Capture the cell that displays the provided text and extract its (X, Y) central coordinate. 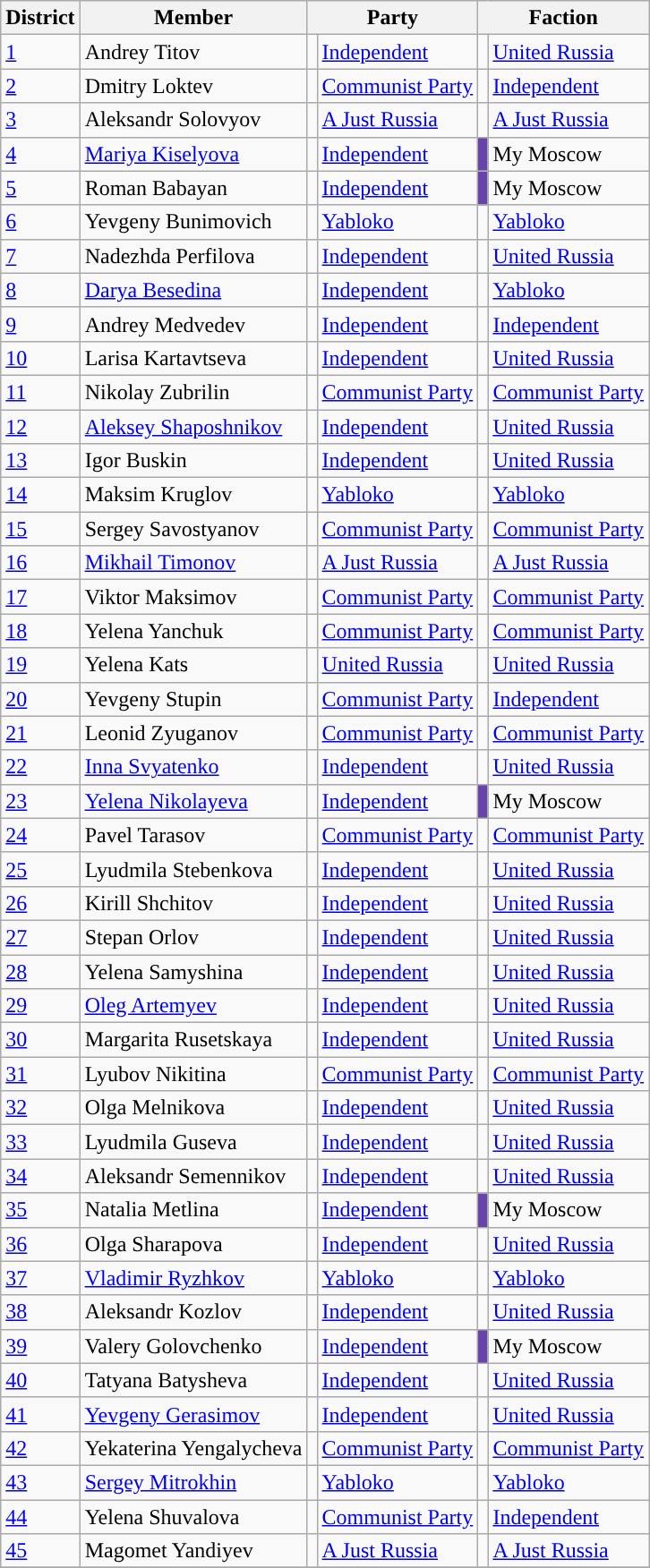
Leonid Zyuganov (193, 733)
Lyudmila Guseva (193, 1142)
37 (40, 1278)
Sergey Mitrokhin (193, 1482)
34 (40, 1176)
District (40, 18)
40 (40, 1380)
Andrey Medvedev (193, 324)
Yelena Shuvalova (193, 1517)
15 (40, 529)
Yelena Yanchuk (193, 631)
22 (40, 767)
Lyudmila Stebenkova (193, 869)
Yelena Kats (193, 665)
Yekaterina Yengalycheva (193, 1448)
10 (40, 358)
28 (40, 971)
Aleksandr Semennikov (193, 1176)
12 (40, 427)
Aleksandr Solovyov (193, 120)
17 (40, 597)
20 (40, 699)
35 (40, 1210)
25 (40, 869)
Vladimir Ryzhkov (193, 1278)
31 (40, 1074)
41 (40, 1414)
Tatyana Batysheva (193, 1380)
1 (40, 52)
Natalia Metlina (193, 1210)
16 (40, 563)
Aleksandr Kozlov (193, 1312)
Darya Besedina (193, 290)
Andrey Titov (193, 52)
Olga Sharapova (193, 1244)
Mikhail Timonov (193, 563)
Sergey Savostyanov (193, 529)
43 (40, 1482)
Larisa Kartavtseva (193, 358)
27 (40, 937)
Viktor Maksimov (193, 597)
Valery Golovchenko (193, 1346)
Yelena Nikolayeva (193, 801)
33 (40, 1142)
24 (40, 835)
21 (40, 733)
Yelena Samyshina (193, 971)
26 (40, 903)
Nikolay Zubrilin (193, 392)
36 (40, 1244)
6 (40, 222)
Inna Svyatenko (193, 767)
14 (40, 495)
13 (40, 461)
Igor Buskin (193, 461)
Party (392, 18)
Nadezhda Perfilova (193, 256)
18 (40, 631)
23 (40, 801)
5 (40, 188)
4 (40, 154)
Mariya Kiselyova (193, 154)
39 (40, 1346)
32 (40, 1108)
7 (40, 256)
Aleksey Shaposhnikov (193, 427)
3 (40, 120)
Margarita Rusetskaya (193, 1040)
Faction (564, 18)
Oleg Artemyev (193, 1006)
Olga Melnikova (193, 1108)
Dmitry Loktev (193, 86)
9 (40, 324)
Yevgeny Gerasimov (193, 1414)
19 (40, 665)
Maksim Kruglov (193, 495)
Stepan Orlov (193, 937)
Yevgeny Bunimovich (193, 222)
Lyubov Nikitina (193, 1074)
11 (40, 392)
29 (40, 1006)
Roman Babayan (193, 188)
30 (40, 1040)
2 (40, 86)
Magomet Yandiyev (193, 1551)
Pavel Tarasov (193, 835)
8 (40, 290)
Kirill Shchitov (193, 903)
45 (40, 1551)
Member (193, 18)
42 (40, 1448)
Yevgeny Stupin (193, 699)
44 (40, 1517)
38 (40, 1312)
